Return the [X, Y] coordinate for the center point of the cell that contains the specified text.  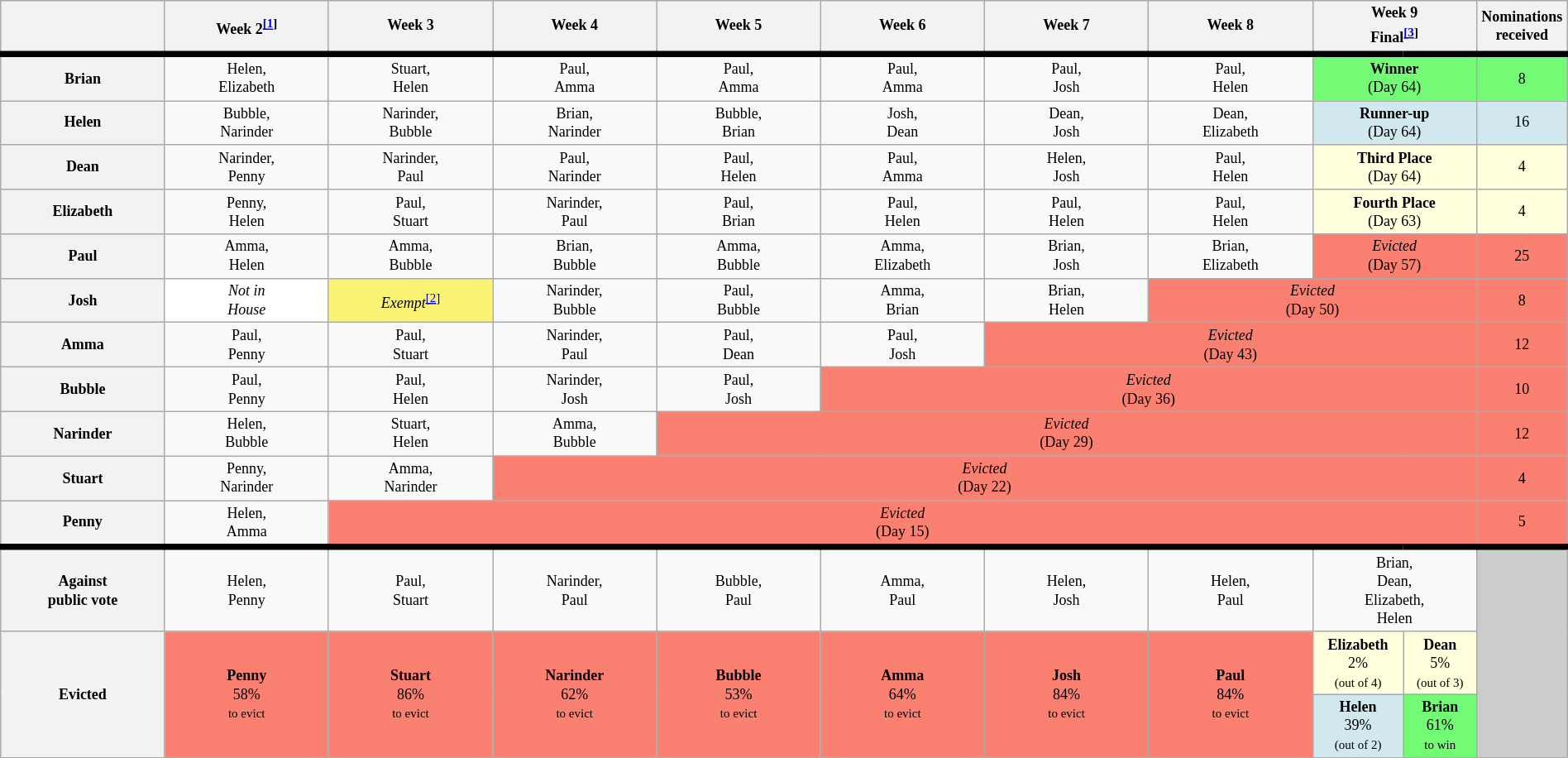
Evicted [83, 694]
Helen,Penny [246, 589]
Helen [83, 123]
Brian,Dean,Elizabeth,Helen [1394, 589]
Brian61%to win [1440, 726]
Brian,Narinder [575, 123]
Stuart [83, 478]
Narinder,Josh [575, 390]
Evicted(Day 57) [1394, 257]
Narinder,Penny [246, 167]
Evicted(Day 22) [985, 478]
Brian,Josh [1066, 257]
Stuart86%to evict [410, 694]
Amma,Narinder [410, 478]
Paul,Dean [739, 345]
Evicted(Day 15) [902, 525]
Evicted(Day 43) [1231, 345]
Paul,Narinder [575, 167]
Nominationsreceived [1522, 27]
Dean,Josh [1066, 123]
Week 6 [902, 27]
Amma,Paul [902, 589]
Dean [83, 167]
10 [1522, 390]
Amma64%to evict [902, 694]
Helen,Elizabeth [246, 78]
Bubble [83, 390]
Bubble,Narinder [246, 123]
Fourth Place(Day 63) [1394, 212]
Paul,Brian [739, 212]
Amma,Helen [246, 257]
Amma [83, 345]
Amma,Brian [902, 300]
Evicted(Day 29) [1067, 434]
5 [1522, 525]
Penny [83, 525]
Penny58%to evict [246, 694]
Helen39%(out of 2) [1358, 726]
Winner(Day 64) [1394, 78]
Not inHouse [246, 300]
Narinder [83, 434]
Paul84%to evict [1231, 694]
Josh84%to evict [1066, 694]
Brian,Elizabeth [1231, 257]
16 [1522, 123]
Helen,Amma [246, 525]
Evicted(Day 36) [1148, 390]
Dean5%(out of 3) [1440, 663]
Elizabeth2%(out of 4) [1358, 663]
Week 9Final[3] [1394, 27]
Paul [83, 257]
Week 8 [1231, 27]
25 [1522, 257]
Penny,Helen [246, 212]
Week 7 [1066, 27]
Bubble,Brian [739, 123]
Third Place(Day 64) [1394, 167]
Week 2[1] [246, 27]
Brian,Bubble [575, 257]
Brian,Helen [1066, 300]
Evicted(Day 50) [1313, 300]
Bubble53%to evict [739, 694]
Exempt[2] [410, 300]
Dean,Elizabeth [1231, 123]
Narinder62%to evict [575, 694]
Penny,Narinder [246, 478]
Josh [83, 300]
Againstpublic vote [83, 589]
Paul,Bubble [739, 300]
Helen,Paul [1231, 589]
Brian [83, 78]
Elizabeth [83, 212]
Amma,Elizabeth [902, 257]
Week 5 [739, 27]
Week 3 [410, 27]
Week 4 [575, 27]
Runner-up(Day 64) [1394, 123]
Helen,Bubble [246, 434]
Bubble,Paul [739, 589]
Josh,Dean [902, 123]
